For the text-containing cell, return its midpoint in [X, Y] coordinate format. 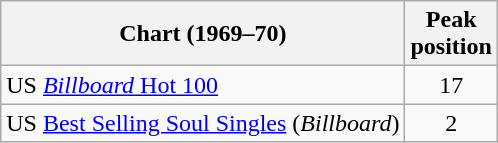
US Best Selling Soul Singles (Billboard) [203, 123]
US Billboard Hot 100 [203, 85]
Peakposition [451, 34]
2 [451, 123]
17 [451, 85]
Chart (1969–70) [203, 34]
